For the text-containing cell, return its midpoint in [X, Y] coordinate format. 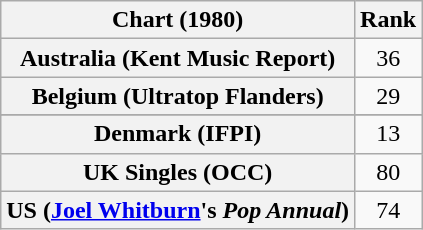
74 [388, 210]
Belgium (Ultratop Flanders) [178, 96]
US (Joel Whitburn's Pop Annual) [178, 210]
Chart (1980) [178, 20]
Denmark (IFPI) [178, 134]
UK Singles (OCC) [178, 172]
80 [388, 172]
Australia (Kent Music Report) [178, 58]
36 [388, 58]
13 [388, 134]
29 [388, 96]
Rank [388, 20]
